From the cell containing the given text, extract its center point as [x, y] coordinate. 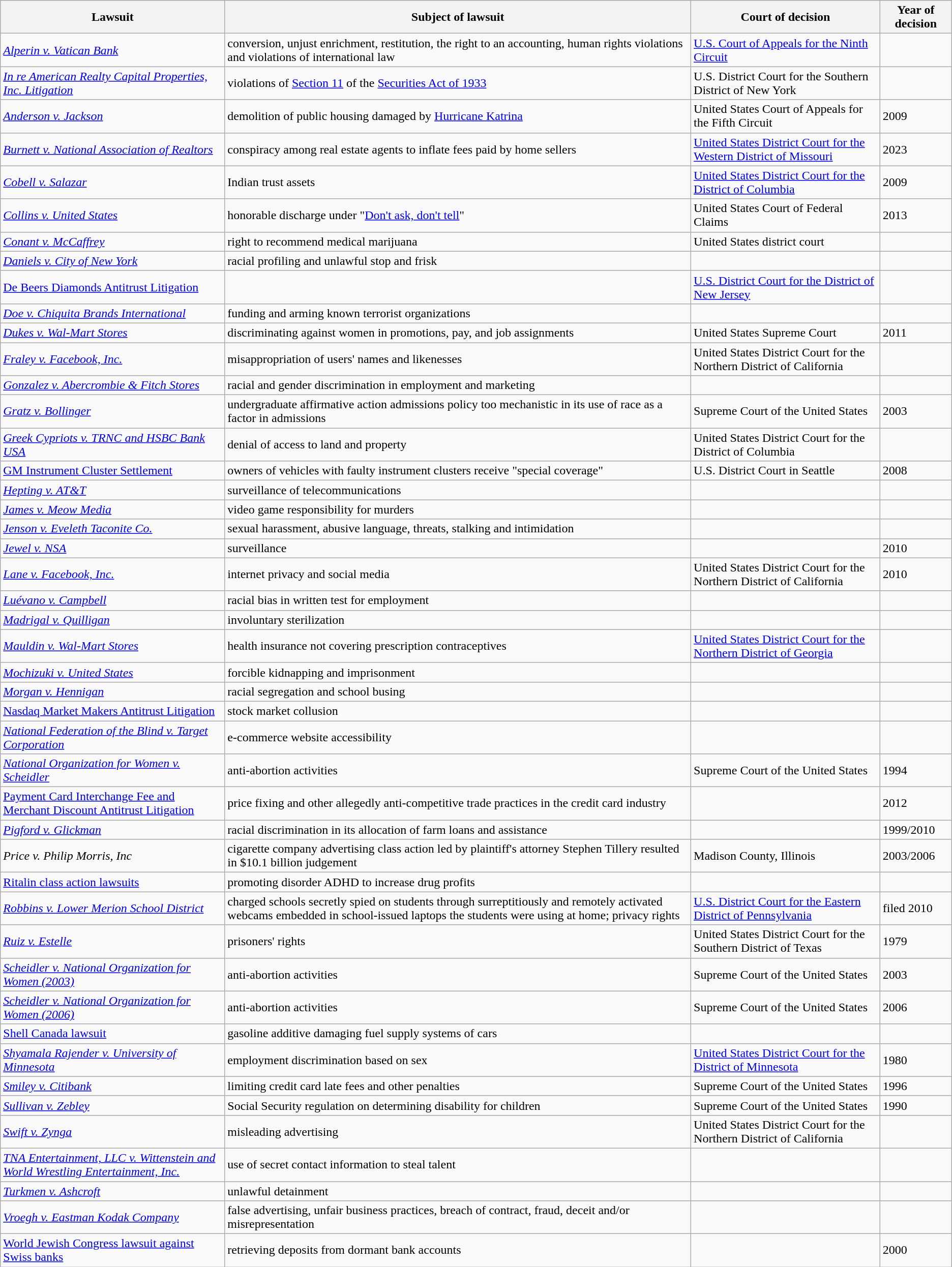
TNA Entertainment, LLC v. Wittenstein and World Wrestling Entertainment, Inc. [113, 1164]
Greek Cypriots v. TRNC and HSBC Bank USA [113, 444]
health insurance not covering prescription contraceptives [458, 646]
Lane v. Facebook, Inc. [113, 575]
Morgan v. Hennigan [113, 691]
Gonzalez v. Abercrombie & Fitch Stores [113, 385]
Jewel v. NSA [113, 548]
denial of access to land and property [458, 444]
internet privacy and social media [458, 575]
United States District Court for the District of Minnesota [786, 1060]
conversion, unjust enrichment, restitution, the right to an accounting, human rights violations and violations of international law [458, 50]
2012 [915, 803]
2011 [915, 333]
1999/2010 [915, 830]
Swift v. Zynga [113, 1132]
Madison County, Illinois [786, 856]
prisoners' rights [458, 942]
right to recommend medical marijuana [458, 242]
Gratz v. Bollinger [113, 412]
racial bias in written test for employment [458, 600]
U.S. District Court for the Eastern District of Pennsylvania [786, 908]
U.S. District Court in Seattle [786, 471]
racial and gender discrimination in employment and marketing [458, 385]
violations of Section 11 of the Securities Act of 1933 [458, 83]
Turkmen v. Ashcroft [113, 1191]
undergraduate affirmative action admissions policy too mechanistic in its use of race as a factor in admissions [458, 412]
Mauldin v. Wal-Mart Stores [113, 646]
employment discrimination based on sex [458, 1060]
Dukes v. Wal-Mart Stores [113, 333]
racial segregation and school busing [458, 691]
In re American Realty Capital Properties, Inc. Litigation [113, 83]
involuntary sterilization [458, 620]
conspiracy among real estate agents to inflate fees paid by home sellers [458, 149]
Ruiz v. Estelle [113, 942]
Madrigal v. Quilligan [113, 620]
limiting credit card late fees and other penalties [458, 1086]
Cobell v. Salazar [113, 182]
United States Court of Federal Claims [786, 216]
Indian trust assets [458, 182]
Jenson v. Eveleth Taconite Co. [113, 529]
United States district court [786, 242]
Daniels v. City of New York [113, 261]
sexual harassment, abusive language, threats, stalking and intimidation [458, 529]
filed 2010 [915, 908]
Payment Card Interchange Fee and Merchant Discount Antitrust Litigation [113, 803]
price fixing and other allegedly anti-competitive trade practices in the credit card industry [458, 803]
racial discrimination in its allocation of farm loans and assistance [458, 830]
United States District Court for the Western District of Missouri [786, 149]
Pigford v. Glickman [113, 830]
Hepting v. AT&T [113, 490]
Robbins v. Lower Merion School District [113, 908]
racial profiling and unlawful stop and frisk [458, 261]
retrieving deposits from dormant bank accounts [458, 1251]
discriminating against women in promotions, pay, and job assignments [458, 333]
forcible kidnapping and imprisonment [458, 672]
World Jewish Congress lawsuit against Swiss banks [113, 1251]
Shyamala Rajender v. University of Minnesota [113, 1060]
United States Court of Appeals for the Fifth Circuit [786, 116]
1979 [915, 942]
1990 [915, 1105]
Price v. Philip Morris, Inc [113, 856]
United States District Court for the Northern District of Georgia [786, 646]
Sullivan v. Zebley [113, 1105]
Shell Canada lawsuit [113, 1034]
Vroegh v. Eastman Kodak Company [113, 1217]
Smiley v. Citibank [113, 1086]
e-commerce website accessibility [458, 737]
use of secret contact information to steal talent [458, 1164]
Alperin v. Vatican Bank [113, 50]
Year of decision [915, 17]
false advertising, unfair business practices, breach of contract, fraud, deceit and/or misrepresentation [458, 1217]
2000 [915, 1251]
U.S. District Court for the District of New Jersey [786, 287]
Conant v. McCaffrey [113, 242]
Burnett v. National Association of Realtors [113, 149]
Mochizuki v. United States [113, 672]
Ritalin class action lawsuits [113, 882]
gasoline additive damaging fuel supply systems of cars [458, 1034]
owners of vehicles with faulty instrument clusters receive "special coverage" [458, 471]
Social Security regulation on determining disability for children [458, 1105]
Doe v. Chiquita Brands International [113, 313]
2003/2006 [915, 856]
1994 [915, 771]
James v. Meow Media [113, 509]
promoting disorder ADHD to increase drug profits [458, 882]
National Federation of the Blind v. Target Corporation [113, 737]
Fraley v. Facebook, Inc. [113, 359]
demolition of public housing damaged by Hurricane Katrina [458, 116]
cigarette company advertising class action led by plaintiff's attorney Stephen Tillery resulted in $10.1 billion judgement [458, 856]
1996 [915, 1086]
2013 [915, 216]
U.S. District Court for the Southern District of New York [786, 83]
Lawsuit [113, 17]
stock market collusion [458, 711]
2006 [915, 1008]
video game responsibility for murders [458, 509]
2008 [915, 471]
De Beers Diamonds Antitrust Litigation [113, 287]
misappropriation of users' names and likenesses [458, 359]
2023 [915, 149]
1980 [915, 1060]
Scheidler v. National Organization for Women (2006) [113, 1008]
Anderson v. Jackson [113, 116]
Collins v. United States [113, 216]
Scheidler v. National Organization for Women (2003) [113, 974]
honorable discharge under "Don't ask, don't tell" [458, 216]
United States Supreme Court [786, 333]
unlawful detainment [458, 1191]
National Organization for Women v. Scheidler [113, 771]
misleading advertising [458, 1132]
Nasdaq Market Makers Antitrust Litigation [113, 711]
surveillance of telecommunications [458, 490]
Court of decision [786, 17]
Luévano v. Campbell [113, 600]
surveillance [458, 548]
funding and arming known terrorist organizations [458, 313]
GM Instrument Cluster Settlement [113, 471]
U.S. Court of Appeals for the Ninth Circuit [786, 50]
United States District Court for the Southern District of Texas [786, 942]
Subject of lawsuit [458, 17]
